Output the [x, y] coordinate of the center of the cell containing the given text.  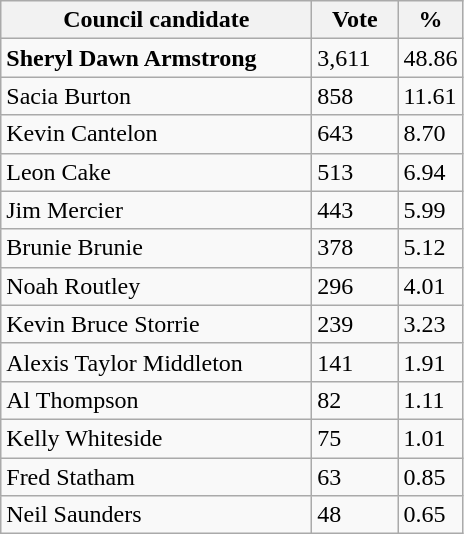
Vote [355, 20]
1.01 [430, 438]
141 [355, 362]
5.12 [430, 248]
11.61 [430, 96]
Kevin Cantelon [156, 134]
8.70 [430, 134]
48 [355, 515]
296 [355, 286]
5.99 [430, 210]
858 [355, 96]
Al Thompson [156, 400]
643 [355, 134]
Neil Saunders [156, 515]
4.01 [430, 286]
Fred Statham [156, 477]
443 [355, 210]
3,611 [355, 58]
6.94 [430, 172]
Kevin Bruce Storrie [156, 324]
3.23 [430, 324]
1.11 [430, 400]
Noah Routley [156, 286]
63 [355, 477]
Council candidate [156, 20]
Sacia Burton [156, 96]
1.91 [430, 362]
Brunie Brunie [156, 248]
0.65 [430, 515]
Sheryl Dawn Armstrong [156, 58]
Jim Mercier [156, 210]
% [430, 20]
82 [355, 400]
75 [355, 438]
Leon Cake [156, 172]
513 [355, 172]
0.85 [430, 477]
48.86 [430, 58]
Alexis Taylor Middleton [156, 362]
239 [355, 324]
378 [355, 248]
Kelly Whiteside [156, 438]
